Return the [X, Y] coordinate for the center point of the cell that contains the specified text.  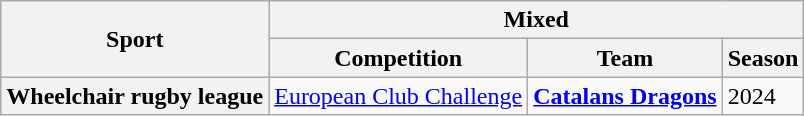
Mixed [536, 20]
Sport [135, 39]
2024 [763, 96]
Season [763, 58]
Team [625, 58]
Competition [398, 58]
Wheelchair rugby league [135, 96]
European Club Challenge [398, 96]
Catalans Dragons [625, 96]
